Provide the (x, y) coordinate of the cell's center where the given text is located.  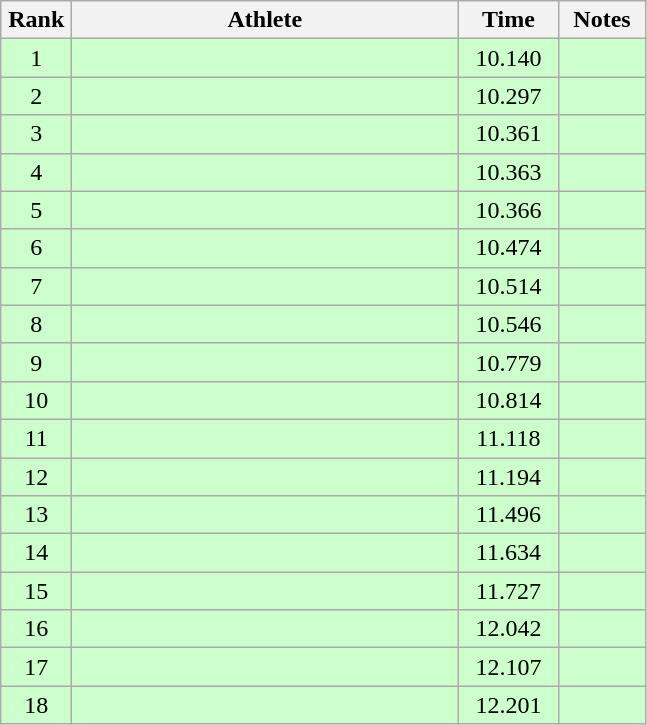
10.779 (508, 362)
11 (36, 438)
11.496 (508, 515)
12 (36, 477)
11.634 (508, 553)
10.514 (508, 286)
13 (36, 515)
12.042 (508, 629)
10.474 (508, 248)
11.727 (508, 591)
10.140 (508, 58)
10.297 (508, 96)
10 (36, 400)
1 (36, 58)
11.194 (508, 477)
15 (36, 591)
8 (36, 324)
Notes (602, 20)
2 (36, 96)
5 (36, 210)
10.814 (508, 400)
Rank (36, 20)
7 (36, 286)
3 (36, 134)
4 (36, 172)
Athlete (265, 20)
18 (36, 705)
Time (508, 20)
12.201 (508, 705)
14 (36, 553)
12.107 (508, 667)
11.118 (508, 438)
10.546 (508, 324)
10.363 (508, 172)
16 (36, 629)
9 (36, 362)
17 (36, 667)
10.366 (508, 210)
6 (36, 248)
10.361 (508, 134)
